Determine the [X, Y] coordinate at the center of the cell enclosing the given text.  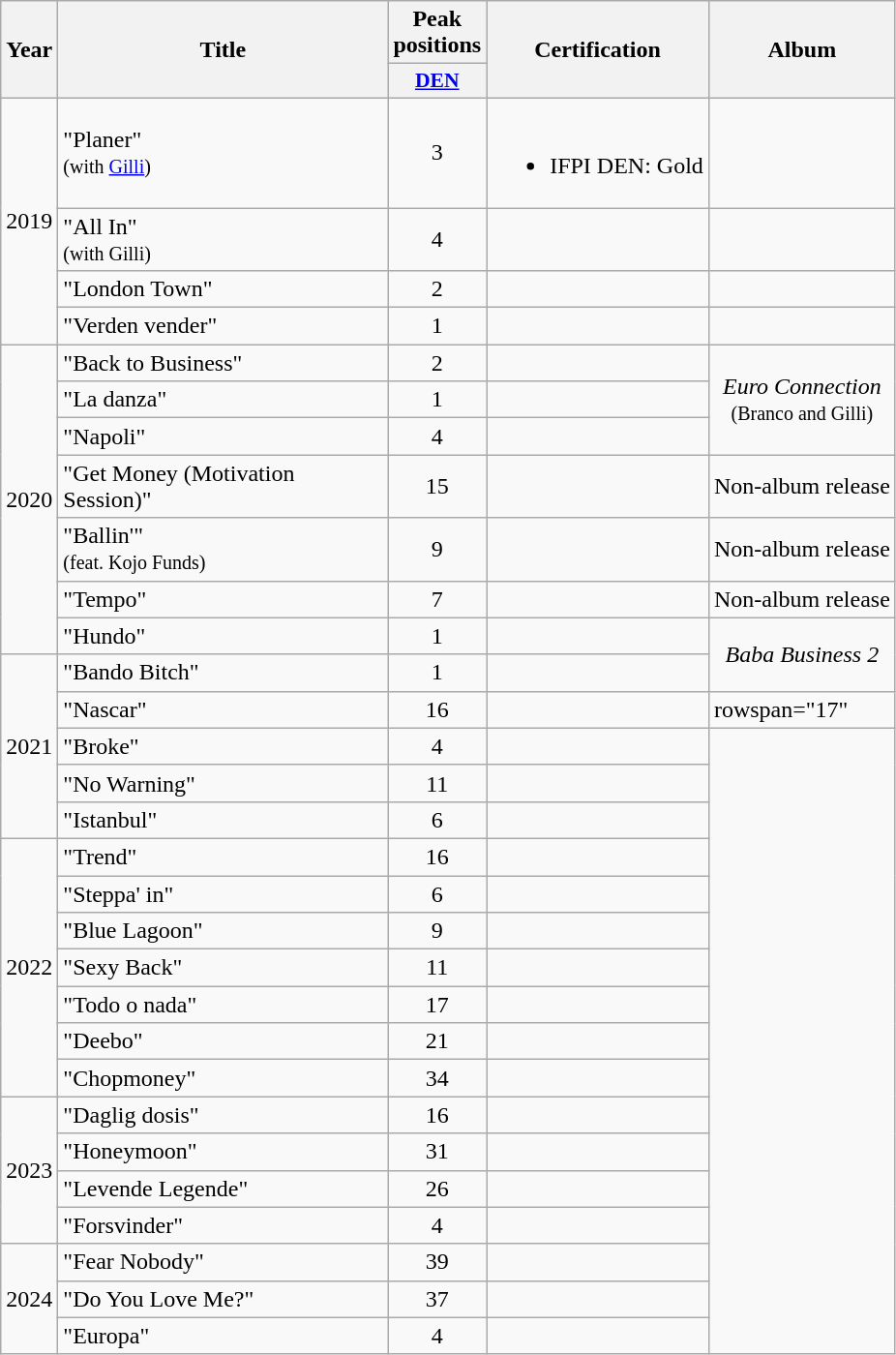
"London Town" [223, 289]
"No Warning" [223, 783]
DEN [437, 81]
21 [437, 1041]
Certification [598, 50]
"Tempo" [223, 599]
"Hundo" [223, 636]
"Ballin'"(feat. Kojo Funds) [223, 550]
Album [801, 50]
"Deebo" [223, 1041]
"Levende Legende" [223, 1189]
"All In"(with Gilli) [223, 238]
"Verden vender" [223, 326]
"Steppa' in" [223, 893]
"Broke" [223, 746]
"Do You Love Me?" [223, 1299]
37 [437, 1299]
34 [437, 1078]
2023 [29, 1170]
Euro Connection (Branco and Gilli) [801, 400]
39 [437, 1262]
"Europa" [223, 1336]
7 [437, 599]
2019 [29, 221]
2024 [29, 1299]
26 [437, 1189]
"Napoli" [223, 437]
2022 [29, 967]
Peak positions [437, 33]
"Planer"(with Gilli) [223, 153]
"La danza" [223, 400]
"Back to Business" [223, 363]
3 [437, 153]
"Daglig dosis" [223, 1115]
Baba Business 2 [801, 654]
IFPI DEN: Gold [598, 153]
15 [437, 486]
"Trend" [223, 857]
"Chopmoney" [223, 1078]
"Get Money (Motivation Session)" [223, 486]
rowspan="17" [801, 709]
"Honeymoon" [223, 1152]
2021 [29, 746]
2020 [29, 499]
"Sexy Back" [223, 968]
"Nascar" [223, 709]
31 [437, 1152]
"Fear Nobody" [223, 1262]
"Todo o nada" [223, 1005]
"Blue Lagoon" [223, 931]
Title [223, 50]
Year [29, 50]
"Forsvinder" [223, 1225]
"Istanbul" [223, 820]
17 [437, 1005]
"Bando Bitch" [223, 673]
